Provide the (x, y) coordinate of the cell's center where the given text is located.  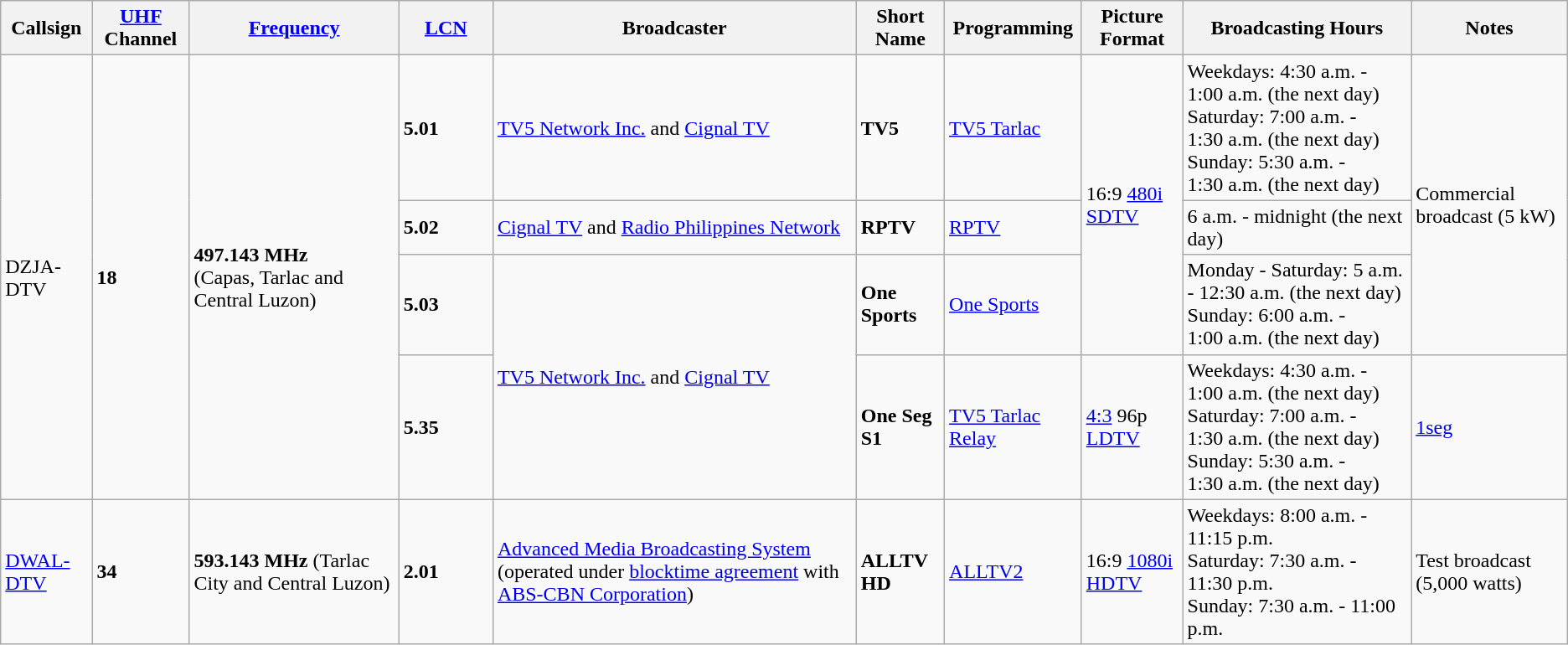
TV5 (900, 127)
TV5 Tarlac Relay (1014, 427)
497.143 MHz(Capas, Tarlac and Central Luzon) (294, 277)
LCN (446, 28)
DZJA-DTV (47, 277)
One Seg S1 (900, 427)
ALLTV HD (900, 571)
Broadcasting Hours (1297, 28)
16:9 480i SDTV (1132, 204)
Frequency (294, 28)
Monday - Saturday: 5 a.m. - 12:30 a.m. (the next day) Sunday: 6:00 a.m. - 1:00 a.m. (the next day) (1297, 305)
Callsign (47, 28)
Cignal TV and Radio Philippines Network (674, 228)
5.35 (446, 427)
Advanced Media Broadcasting System (operated under blocktime agreement with ABS-CBN Corporation) (674, 571)
16:9 1080i HDTV (1132, 571)
Test broadcast (5,000 watts) (1489, 571)
1seg (1489, 427)
Picture Format (1132, 28)
2.01 (446, 571)
18 (141, 277)
593.143 MHz (Tarlac City and Central Luzon) (294, 571)
Programming (1014, 28)
5.01 (446, 127)
ALLTV2 (1014, 571)
5.03 (446, 305)
Weekdays: 8:00 a.m. - 11:15 p.m.Saturday: 7:30 a.m. - 11:30 p.m.Sunday: 7:30 a.m. - 11:00 p.m. (1297, 571)
Broadcaster (674, 28)
34 (141, 571)
Notes (1489, 28)
5.02 (446, 228)
Short Name (900, 28)
6 a.m. - midnight (the next day) (1297, 228)
UHF Channel (141, 28)
DWAL-DTV (47, 571)
TV5 Tarlac (1014, 127)
4:3 96p LDTV (1132, 427)
Commercial broadcast (5 kW) (1489, 204)
